Locate the cell with the specified text and output its (X, Y) center coordinate. 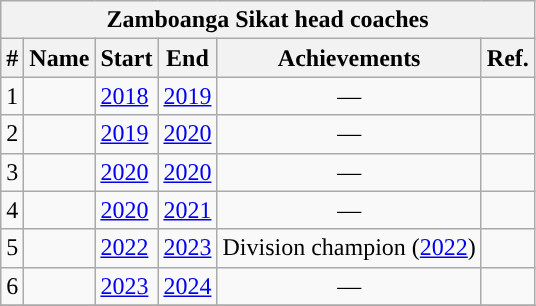
Start (126, 58)
Zamboanga Sikat head coaches (268, 20)
2018 (126, 96)
6 (12, 286)
Division champion (2022) (349, 248)
Achievements (349, 58)
2022 (126, 248)
2024 (188, 286)
End (188, 58)
1 (12, 96)
5 (12, 248)
# (12, 58)
4 (12, 210)
3 (12, 172)
Name (60, 58)
2021 (188, 210)
Ref. (508, 58)
2 (12, 134)
